Detect which cell encompasses the target text, then output its (X, Y) center coordinate. 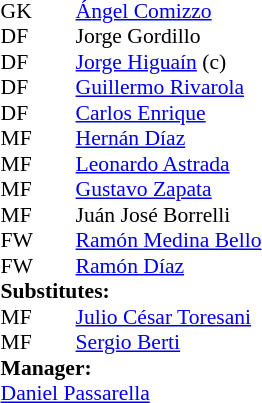
Sergio Berti (169, 343)
Jorge Gordillo (169, 37)
Manager: (132, 368)
Gustavo Zapata (169, 189)
Carlos Enrique (169, 113)
Leonardo Astrada (169, 164)
Guillermo Rivarola (169, 87)
Hernán Díaz (169, 139)
Juán José Borrelli (169, 215)
Jorge Higuaín (c) (169, 62)
Ramón Díaz (169, 266)
Julio César Toresani (169, 317)
Substitutes: (132, 291)
Ramón Medina Bello (169, 241)
